Capture the cell that displays the provided text and extract its [x, y] central coordinate. 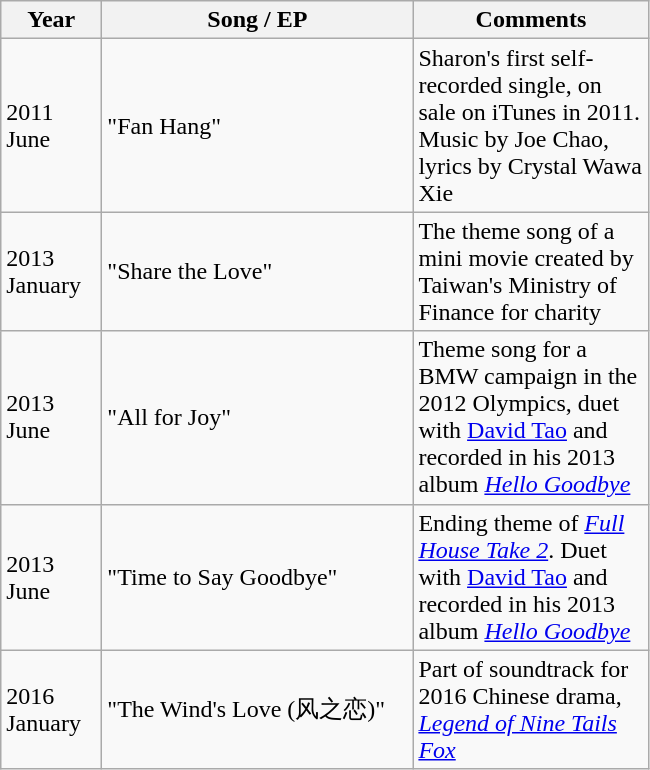
Sharon's first self-recorded single, on sale on iTunes in 2011. Music by Joe Chao, lyrics by Crystal Wawa Xie [531, 126]
Comments [531, 20]
Part of soundtrack for 2016 Chinese drama, Legend of Nine Tails Fox [531, 710]
2011 June [52, 126]
2016 January [52, 710]
Year [52, 20]
"The Wind's Love (风之恋)" [258, 710]
Song / EP [258, 20]
"Share the Love" [258, 272]
"All for Joy" [258, 418]
Theme song for a BMW campaign in the 2012 Olympics, duet with David Tao and recorded in his 2013 album Hello Goodbye [531, 418]
"Time to Say Goodbye" [258, 577]
Ending theme of Full House Take 2. Duet with David Tao and recorded in his 2013 album Hello Goodbye [531, 577]
2013 January [52, 272]
The theme song of a mini movie created by Taiwan's Ministry of Finance for charity [531, 272]
"Fan Hang" [258, 126]
